Search for the cell housing the specified text and yield its [x, y] center coordinate. 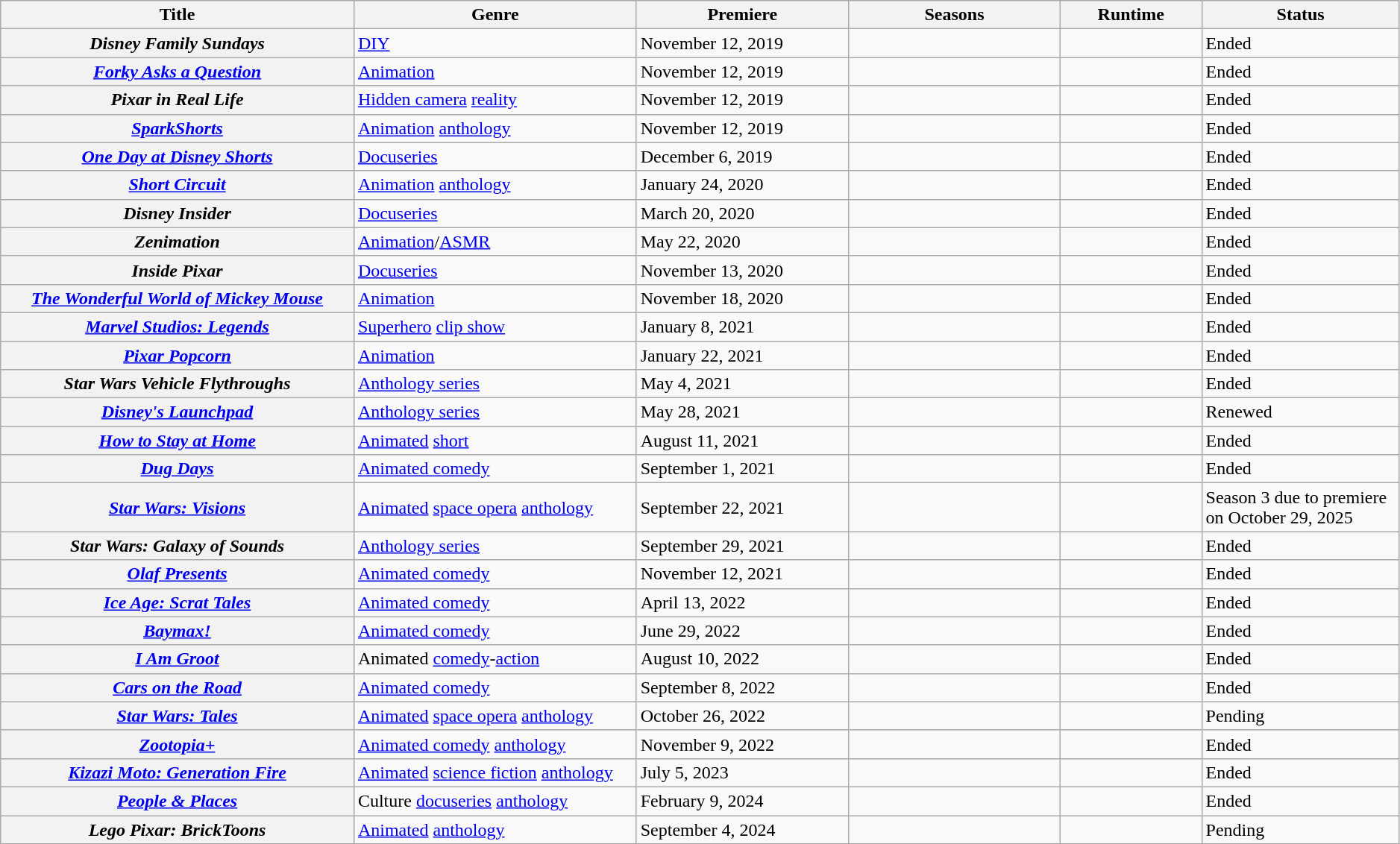
How to Stay at Home [178, 441]
Animated science fiction anthology [495, 772]
November 9, 2022 [742, 744]
December 6, 2019 [742, 157]
Dug Days [178, 469]
June 29, 2022 [742, 631]
April 13, 2022 [742, 602]
Hidden camera reality [495, 100]
Disney Family Sundays [178, 43]
Animation/ASMR [495, 242]
Baymax! [178, 631]
Zootopia+ [178, 744]
January 22, 2021 [742, 356]
Marvel Studios: Legends [178, 327]
Pixar Popcorn [178, 356]
September 29, 2021 [742, 546]
August 10, 2022 [742, 659]
Animated short [495, 441]
November 18, 2020 [742, 298]
Seasons [954, 15]
September 22, 2021 [742, 507]
May 22, 2020 [742, 242]
July 5, 2023 [742, 772]
Cars on the Road [178, 687]
SparkShorts [178, 128]
Culture docuseries anthology [495, 801]
Animated comedy-action [495, 659]
People & Places [178, 801]
Olaf Presents [178, 574]
The Wonderful World of Mickey Mouse [178, 298]
January 8, 2021 [742, 327]
Status [1301, 15]
May 28, 2021 [742, 412]
October 26, 2022 [742, 716]
Genre [495, 15]
Short Circuit [178, 185]
Star Wars Vehicle Flythroughs [178, 384]
May 4, 2021 [742, 384]
Star Wars: Galaxy of Sounds [178, 546]
Disney Insider [178, 213]
September 8, 2022 [742, 687]
November 12, 2021 [742, 574]
Kizazi Moto: Generation Fire [178, 772]
February 9, 2024 [742, 801]
August 11, 2021 [742, 441]
March 20, 2020 [742, 213]
Zenimation [178, 242]
One Day at Disney Shorts [178, 157]
I Am Groot [178, 659]
Lego Pixar: BrickToons [178, 830]
September 1, 2021 [742, 469]
Season 3 due to premiere on October 29, 2025 [1301, 507]
Star Wars: Visions [178, 507]
November 13, 2020 [742, 270]
Premiere [742, 15]
Runtime [1131, 15]
Disney's Launchpad [178, 412]
Star Wars: Tales [178, 716]
Animated comedy anthology [495, 744]
Superhero clip show [495, 327]
Animated anthology [495, 830]
Renewed [1301, 412]
Forky Asks a Question [178, 72]
September 4, 2024 [742, 830]
January 24, 2020 [742, 185]
DIY [495, 43]
Inside Pixar [178, 270]
Ice Age: Scrat Tales [178, 602]
Pixar in Real Life [178, 100]
Title [178, 15]
